Locate the cell with the specified text and output its [x, y] center coordinate. 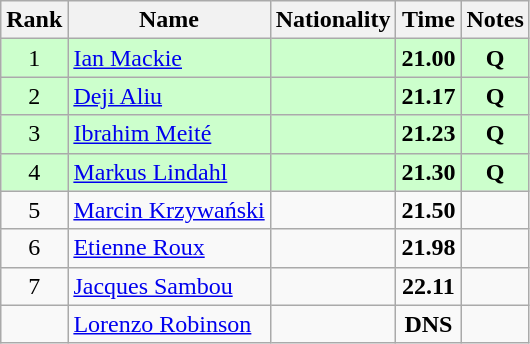
21.00 [428, 58]
5 [34, 210]
Deji Aliu [169, 96]
21.23 [428, 134]
21.98 [428, 248]
Marcin Krzywański [169, 210]
Ian Mackie [169, 58]
Markus Lindahl [169, 172]
Notes [495, 20]
Lorenzo Robinson [169, 324]
7 [34, 286]
6 [34, 248]
Name [169, 20]
2 [34, 96]
3 [34, 134]
21.50 [428, 210]
Rank [34, 20]
4 [34, 172]
21.17 [428, 96]
1 [34, 58]
Nationality [333, 20]
DNS [428, 324]
Etienne Roux [169, 248]
21.30 [428, 172]
Time [428, 20]
Ibrahim Meité [169, 134]
Jacques Sambou [169, 286]
22.11 [428, 286]
